Find where the given text appears and provide that cell's center as (X, Y) coordinate. 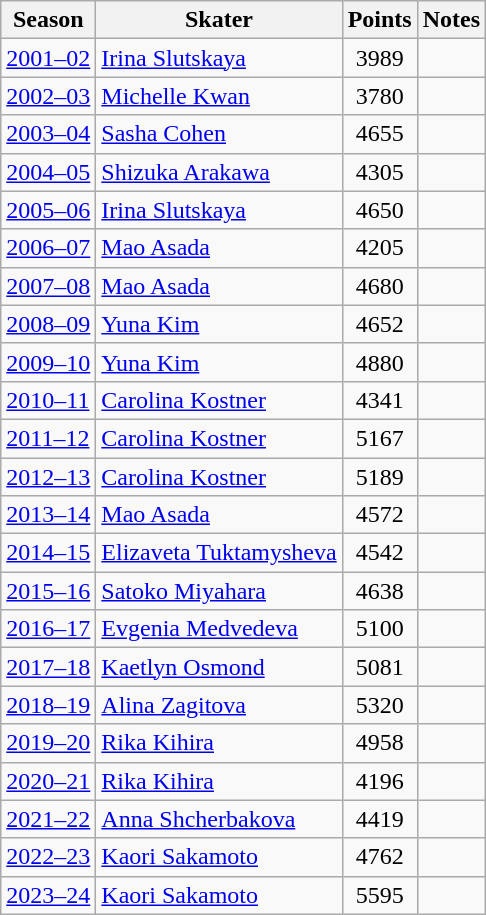
Points (380, 20)
4572 (380, 515)
5100 (380, 629)
2009–10 (48, 362)
2023–24 (48, 895)
4638 (380, 591)
Shizuka Arakawa (219, 172)
4655 (380, 134)
2016–17 (48, 629)
Alina Zagitova (219, 705)
3989 (380, 58)
4419 (380, 819)
Sasha Cohen (219, 134)
2018–19 (48, 705)
4880 (380, 362)
4680 (380, 286)
5320 (380, 705)
2011–12 (48, 438)
2014–15 (48, 553)
5167 (380, 438)
2012–13 (48, 477)
Elizaveta Tuktamysheva (219, 553)
2013–14 (48, 515)
2020–21 (48, 781)
2022–23 (48, 857)
4652 (380, 324)
3780 (380, 96)
4958 (380, 743)
2017–18 (48, 667)
4205 (380, 248)
Satoko Miyahara (219, 591)
Evgenia Medvedeva (219, 629)
Anna Shcherbakova (219, 819)
2010–11 (48, 400)
2002–03 (48, 96)
2021–22 (48, 819)
4542 (380, 553)
Season (48, 20)
4196 (380, 781)
2007–08 (48, 286)
Kaetlyn Osmond (219, 667)
2019–20 (48, 743)
2008–09 (48, 324)
2015–16 (48, 591)
2004–05 (48, 172)
2006–07 (48, 248)
Michelle Kwan (219, 96)
2003–04 (48, 134)
2005–06 (48, 210)
4762 (380, 857)
5081 (380, 667)
2001–02 (48, 58)
4341 (380, 400)
Skater (219, 20)
5595 (380, 895)
5189 (380, 477)
Notes (451, 20)
4650 (380, 210)
4305 (380, 172)
